For the text-containing cell, return its midpoint in [x, y] coordinate format. 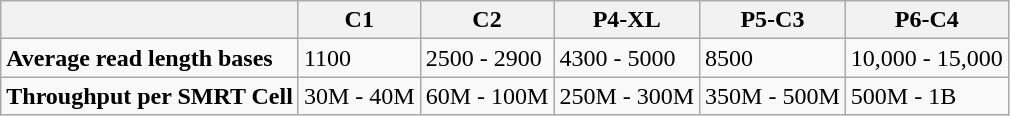
4300 - 5000 [627, 58]
P5-C3 [773, 20]
30M - 40M [359, 96]
C2 [487, 20]
P6-C4 [926, 20]
1100 [359, 58]
500M - 1B [926, 96]
8500 [773, 58]
P4-XL [627, 20]
C1 [359, 20]
2500 - 2900 [487, 58]
250M - 300M [627, 96]
Throughput per SMRT Cell [150, 96]
10,000 - 15,000 [926, 58]
60M - 100M [487, 96]
Average read length bases [150, 58]
350M - 500M [773, 96]
